Locate the cell with the specified text and output its [X, Y] center coordinate. 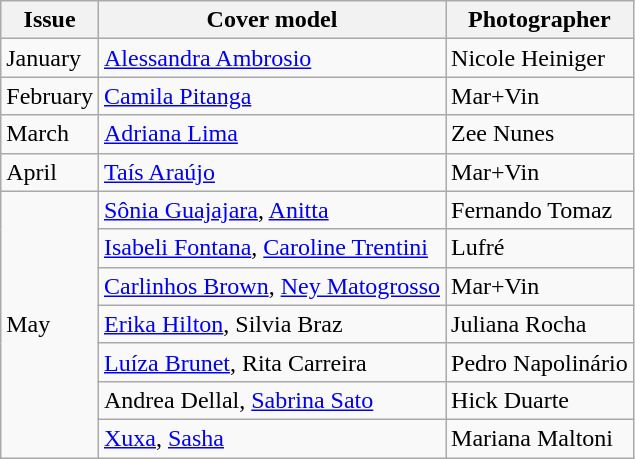
Carlinhos Brown, Ney Matogrosso [272, 286]
Pedro Napolinário [540, 362]
April [50, 172]
Issue [50, 20]
Luíza Brunet, Rita Carreira [272, 362]
Isabeli Fontana, Caroline Trentini [272, 248]
January [50, 58]
Camila Pitanga [272, 96]
Nicole Heiniger [540, 58]
May [50, 324]
Xuxa, Sasha [272, 438]
Adriana Lima [272, 134]
Cover model [272, 20]
Andrea Dellal, Sabrina Sato [272, 400]
Mariana Maltoni [540, 438]
Hick Duarte [540, 400]
Alessandra Ambrosio [272, 58]
March [50, 134]
Juliana Rocha [540, 324]
Lufré [540, 248]
Zee Nunes [540, 134]
Erika Hilton, Silvia Braz [272, 324]
Taís Araújo [272, 172]
Fernando Tomaz [540, 210]
February [50, 96]
Sônia Guajajara, Anitta [272, 210]
Photographer [540, 20]
